Identify which cell holds the provided text, then report its [x, y] central coordinate. 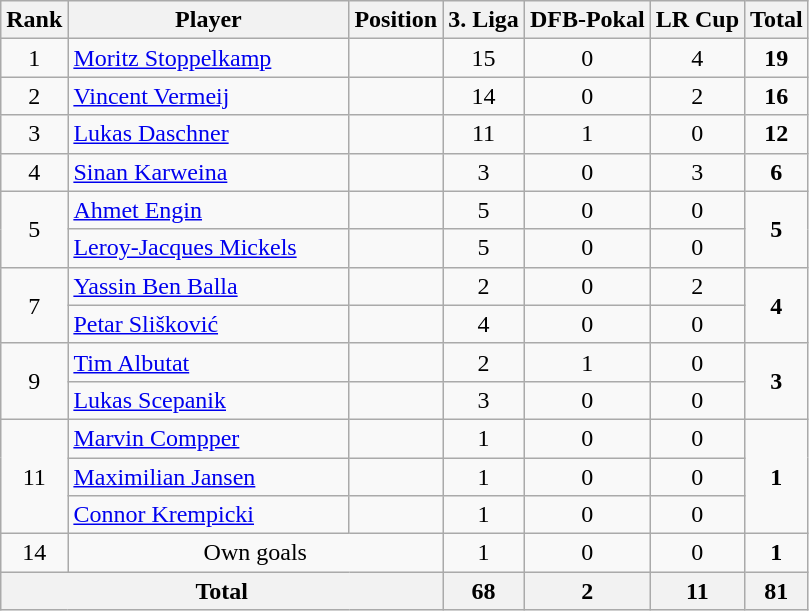
Player [208, 20]
Connor Krempicki [208, 515]
Yassin Ben Balla [208, 286]
16 [777, 96]
Position [396, 20]
LR Cup [697, 20]
Marvin Compper [208, 438]
Tim Albutat [208, 362]
19 [777, 58]
Sinan Karweina [208, 172]
Petar Slišković [208, 324]
Ahmet Engin [208, 210]
Own goals [256, 553]
Lukas Scepanik [208, 400]
Vincent Vermeij [208, 96]
DFB-Pokal [587, 20]
Leroy-Jacques Mickels [208, 248]
6 [777, 172]
7 [34, 305]
3. Liga [484, 20]
81 [777, 591]
9 [34, 381]
15 [484, 58]
Moritz Stoppelkamp [208, 58]
12 [777, 134]
Maximilian Jansen [208, 477]
Lukas Daschner [208, 134]
Rank [34, 20]
68 [484, 591]
